Pinpoint the cell where the given text exists, returning its [x, y] midpoint coordinate. 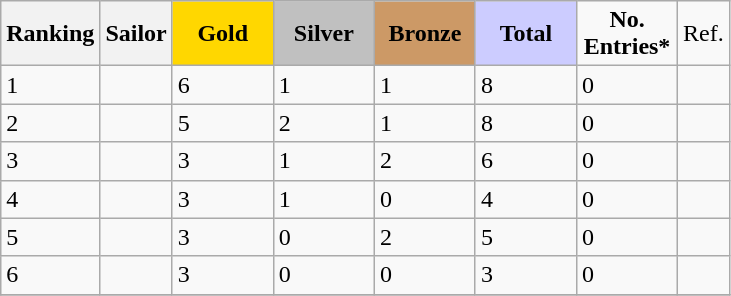
Ref. [704, 34]
Total [526, 34]
Ranking [50, 34]
Bronze [424, 34]
Gold [222, 34]
Silver [324, 34]
Sailor [136, 34]
No. Entries* [628, 34]
